Detect which cell encompasses the target text, then output its (x, y) center coordinate. 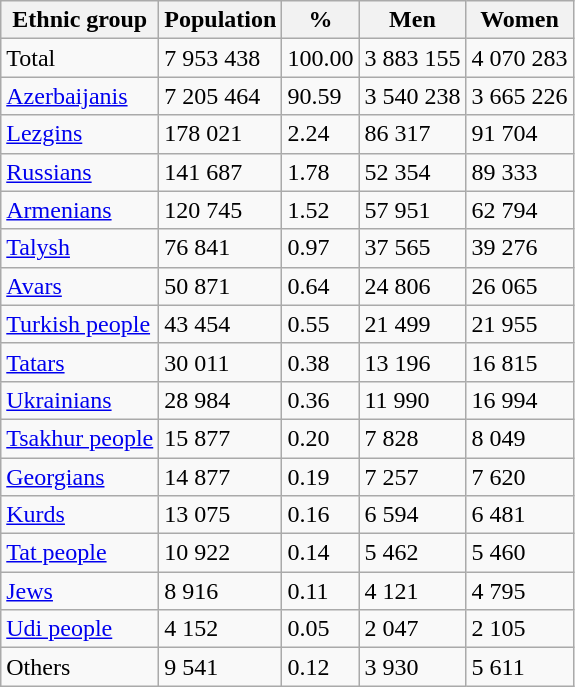
62 794 (520, 210)
16 815 (520, 362)
16 994 (520, 400)
5 462 (412, 553)
Tatars (80, 362)
11 990 (412, 400)
Jews (80, 591)
4 070 283 (520, 58)
2 105 (520, 629)
0.97 (320, 248)
6 594 (412, 515)
7 257 (412, 477)
Tat people (80, 553)
0.11 (320, 591)
Turkish people (80, 324)
Lezgins (80, 134)
3 930 (412, 667)
0.38 (320, 362)
91 704 (520, 134)
0.14 (320, 553)
Azerbaijanis (80, 96)
0.64 (320, 286)
5 460 (520, 553)
Russians (80, 172)
141 687 (220, 172)
0.20 (320, 438)
% (320, 20)
9 541 (220, 667)
Tsakhur people (80, 438)
0.16 (320, 515)
Ethnic group (80, 20)
57 951 (412, 210)
3 883 155 (412, 58)
52 354 (412, 172)
0.19 (320, 477)
14 877 (220, 477)
120 745 (220, 210)
28 984 (220, 400)
8 049 (520, 438)
7 953 438 (220, 58)
2 047 (412, 629)
13 196 (412, 362)
0.55 (320, 324)
30 011 (220, 362)
21 955 (520, 324)
Georgians (80, 477)
7 620 (520, 477)
Talysh (80, 248)
Men (412, 20)
Ukrainians (80, 400)
89 333 (520, 172)
10 922 (220, 553)
0.36 (320, 400)
5 611 (520, 667)
Armenians (80, 210)
4 152 (220, 629)
Udi people (80, 629)
6 481 (520, 515)
24 806 (412, 286)
37 565 (412, 248)
90.59 (320, 96)
Total (80, 58)
4 121 (412, 591)
1.78 (320, 172)
1.52 (320, 210)
Population (220, 20)
50 871 (220, 286)
0.12 (320, 667)
Avars (80, 286)
86 317 (412, 134)
2.24 (320, 134)
Kurds (80, 515)
13 075 (220, 515)
7 828 (412, 438)
26 065 (520, 286)
0.05 (320, 629)
Others (80, 667)
3 540 238 (412, 96)
7 205 464 (220, 96)
4 795 (520, 591)
21 499 (412, 324)
Women (520, 20)
15 877 (220, 438)
43 454 (220, 324)
76 841 (220, 248)
178 021 (220, 134)
100.00 (320, 58)
3 665 226 (520, 96)
39 276 (520, 248)
8 916 (220, 591)
